Return (x, y) of the center of cell containing provided text 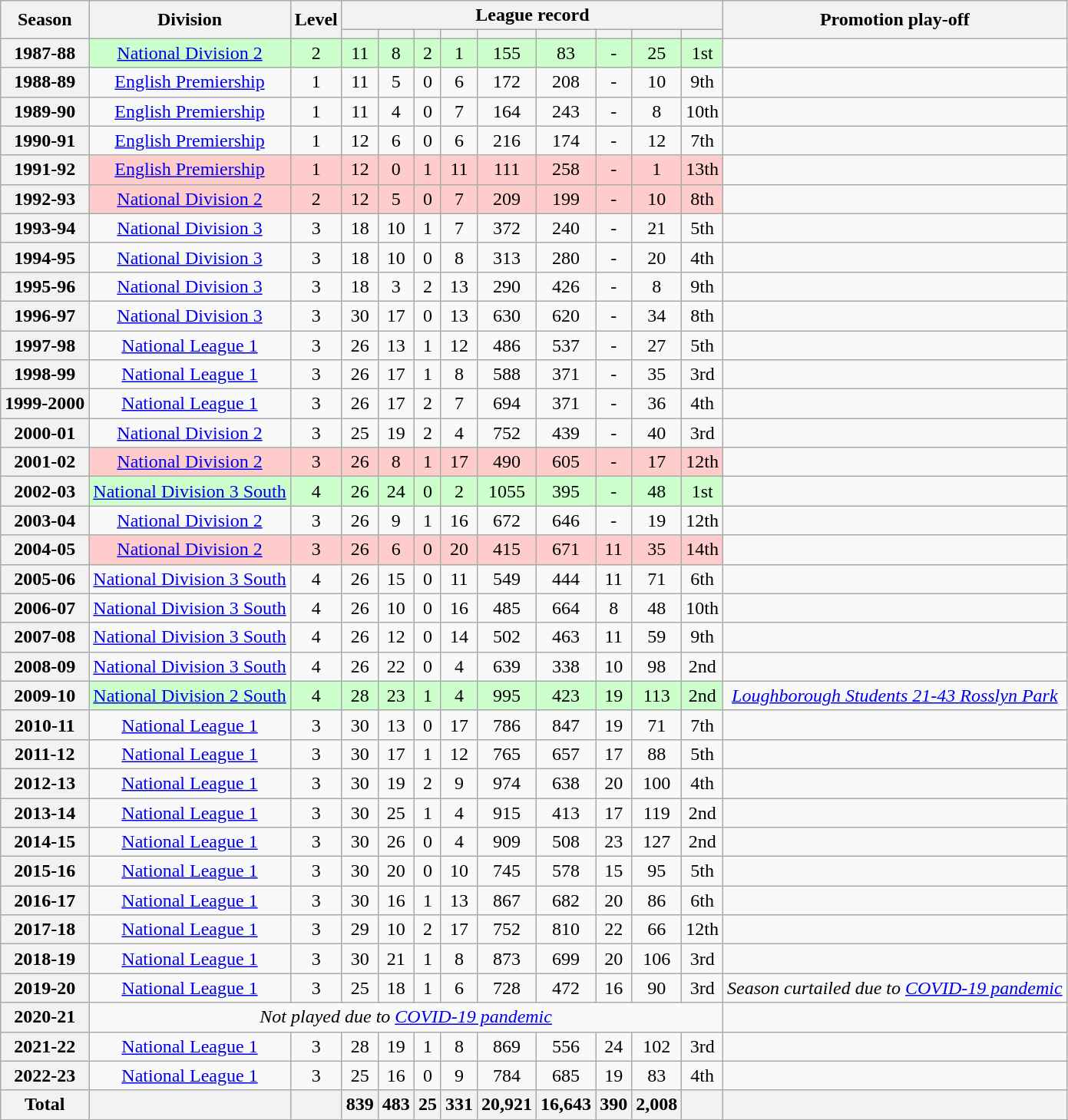
Division (190, 20)
694 (507, 404)
216 (507, 140)
331 (459, 1105)
537 (567, 345)
638 (567, 783)
444 (567, 579)
313 (507, 257)
127 (657, 842)
485 (507, 608)
16,643 (567, 1105)
588 (507, 375)
14th (703, 550)
2007-08 (45, 637)
2002-03 (45, 491)
14 (459, 637)
2014-15 (45, 842)
1996-97 (45, 316)
1993-94 (45, 228)
2005-06 (45, 579)
646 (567, 520)
915 (507, 813)
810 (567, 930)
Season curtailed due to COVID-19 pandemic (895, 988)
463 (567, 637)
Level (316, 20)
164 (507, 111)
338 (567, 666)
657 (567, 754)
34 (657, 316)
2009-10 (45, 695)
413 (567, 813)
Loughborough Students 21-43 Rosslyn Park (895, 695)
765 (507, 754)
472 (567, 988)
549 (507, 579)
839 (359, 1105)
486 (507, 345)
1055 (507, 491)
66 (657, 930)
685 (567, 1075)
2021-22 (45, 1046)
395 (567, 491)
1990-91 (45, 140)
995 (507, 695)
Total (45, 1105)
40 (657, 433)
2008-09 (45, 666)
1989-90 (45, 111)
243 (567, 111)
605 (567, 462)
155 (507, 53)
483 (396, 1105)
Promotion play-off (895, 20)
172 (507, 82)
Season (45, 20)
728 (507, 988)
102 (657, 1046)
1987-88 (45, 53)
671 (567, 550)
2022-23 (45, 1075)
88 (657, 754)
111 (507, 170)
682 (567, 900)
672 (507, 520)
86 (657, 900)
106 (657, 959)
784 (507, 1075)
556 (567, 1046)
745 (507, 871)
786 (507, 725)
36 (657, 404)
699 (567, 959)
National Division 2 South (190, 695)
2012-13 (45, 783)
502 (507, 637)
209 (507, 199)
174 (567, 140)
1988-89 (45, 82)
2020-21 (45, 1017)
2018-19 (45, 959)
13th (703, 170)
Not played due to COVID-19 pandemic (406, 1017)
2016-17 (45, 900)
2000-01 (45, 433)
426 (567, 286)
620 (567, 316)
372 (507, 228)
League record (532, 15)
2019-20 (45, 988)
867 (507, 900)
2006-07 (45, 608)
20,921 (507, 1105)
90 (657, 988)
1992-93 (45, 199)
29 (359, 930)
199 (567, 199)
1991-92 (45, 170)
508 (567, 842)
1994-95 (45, 257)
847 (567, 725)
1995-96 (45, 286)
2003-04 (45, 520)
664 (567, 608)
390 (614, 1105)
2004-05 (45, 550)
119 (657, 813)
258 (567, 170)
974 (507, 783)
2015-16 (45, 871)
639 (507, 666)
2010-11 (45, 725)
578 (567, 871)
439 (567, 433)
2011-12 (45, 754)
59 (657, 637)
2,008 (657, 1105)
280 (567, 257)
2013-14 (45, 813)
909 (507, 842)
113 (657, 695)
1998-99 (45, 375)
869 (507, 1046)
415 (507, 550)
208 (567, 82)
490 (507, 462)
27 (657, 345)
873 (507, 959)
98 (657, 666)
1999-2000 (45, 404)
2017-18 (45, 930)
1997-98 (45, 345)
240 (567, 228)
100 (657, 783)
290 (507, 286)
95 (657, 871)
2001-02 (45, 462)
630 (507, 316)
423 (567, 695)
